Return [x, y] of the center of cell containing provided text 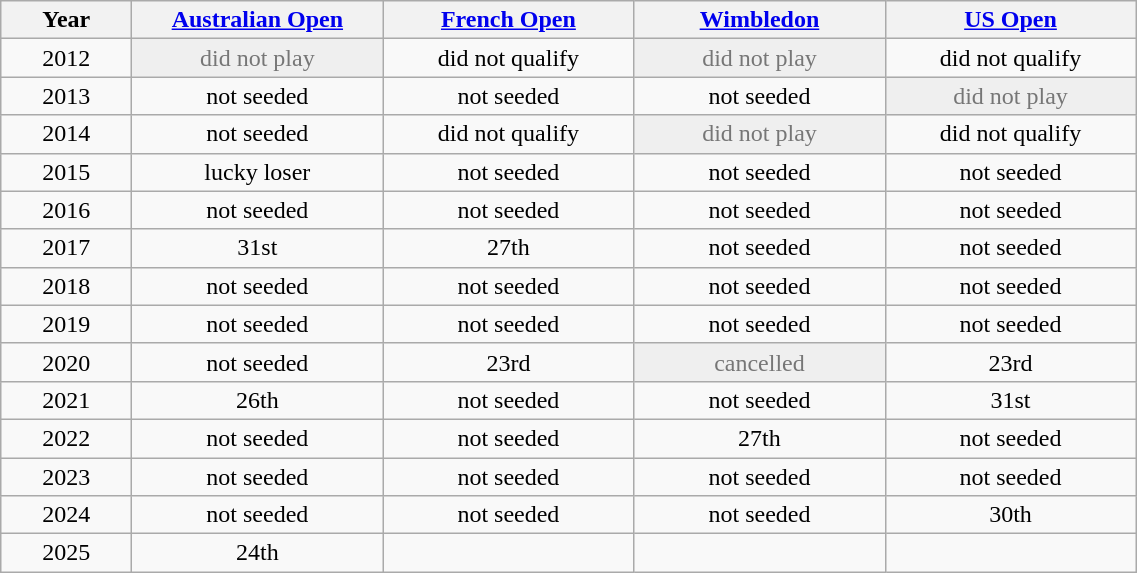
2017 [66, 248]
2012 [66, 58]
2020 [66, 362]
French Open [508, 20]
2022 [66, 438]
2024 [66, 515]
2014 [66, 134]
2016 [66, 210]
2015 [66, 172]
2021 [66, 400]
lucky loser [258, 172]
2013 [66, 96]
2025 [66, 553]
2018 [66, 286]
30th [1010, 515]
2019 [66, 324]
2023 [66, 477]
cancelled [760, 362]
Year [66, 20]
26th [258, 400]
Wimbledon [760, 20]
Australian Open [258, 20]
US Open [1010, 20]
24th [258, 553]
